Scan for the cell matching the given text and deliver its (X, Y) coordinate at center. 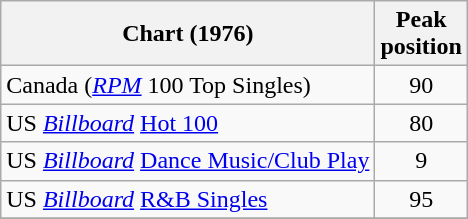
US Billboard R&B Singles (188, 199)
Peakposition (421, 34)
US Billboard Dance Music/Club Play (188, 161)
95 (421, 199)
80 (421, 123)
Chart (1976) (188, 34)
Canada (RPM 100 Top Singles) (188, 85)
US Billboard Hot 100 (188, 123)
90 (421, 85)
9 (421, 161)
